Return [X, Y] of the center of cell containing provided text 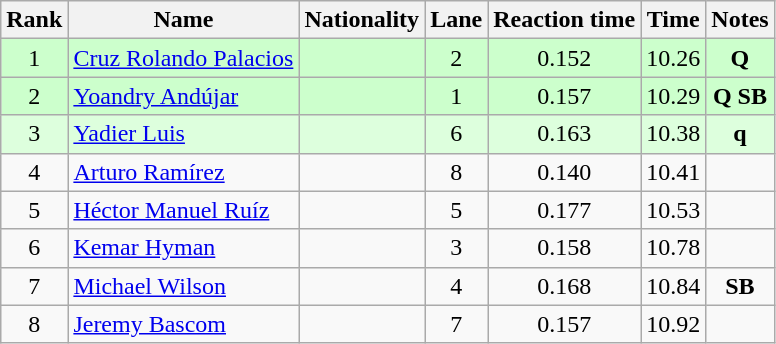
Arturo Ramírez [184, 172]
SB [740, 286]
10.41 [674, 172]
Cruz Rolando Palacios [184, 58]
Yadier Luis [184, 134]
Q SB [740, 96]
Yoandry Andújar [184, 96]
10.84 [674, 286]
Michael Wilson [184, 286]
0.152 [564, 58]
Time [674, 20]
Héctor Manuel Ruíz [184, 210]
Rank [34, 20]
Kemar Hyman [184, 248]
Lane [456, 20]
Jeremy Bascom [184, 324]
0.163 [564, 134]
10.92 [674, 324]
Q [740, 58]
10.53 [674, 210]
0.177 [564, 210]
10.78 [674, 248]
Nationality [362, 20]
0.140 [564, 172]
q [740, 134]
10.29 [674, 96]
10.26 [674, 58]
Reaction time [564, 20]
10.38 [674, 134]
0.168 [564, 286]
Notes [740, 20]
0.158 [564, 248]
Name [184, 20]
